Search for the cell housing the specified text and yield its [x, y] center coordinate. 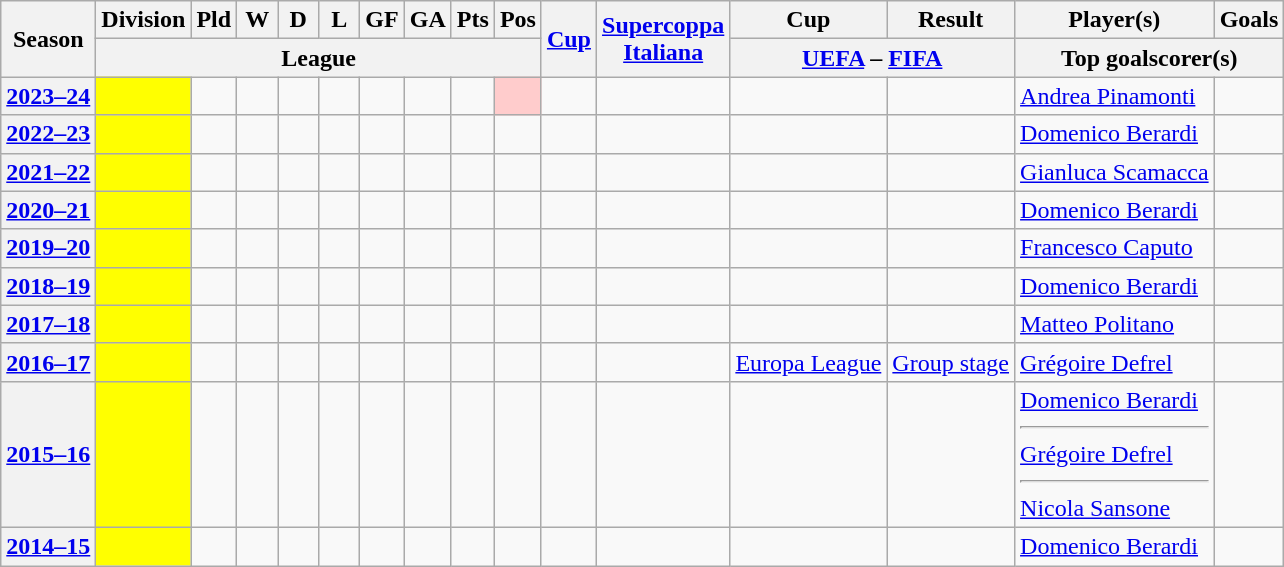
Goals [1249, 20]
2016–17 [48, 362]
GA [428, 20]
W [258, 20]
Gianluca Scamacca [1115, 172]
Matteo Politano [1115, 324]
Pts [472, 20]
GF [382, 20]
L [340, 20]
Result [951, 20]
2022–23 [48, 134]
2015–16 [48, 454]
SupercoppaItaliana [664, 39]
Andrea Pinamonti [1115, 96]
UEFA – FIFA [872, 58]
Group stage [951, 362]
2021–22 [48, 172]
Pos [518, 20]
Pld [214, 20]
Division [144, 20]
Player(s) [1115, 20]
2018–19 [48, 286]
League [319, 58]
Grégoire Defrel [1115, 362]
Francesco Caputo [1115, 248]
Europa League [808, 362]
2020–21 [48, 210]
2017–18 [48, 324]
D [298, 20]
Season [48, 39]
Domenico Berardi Grégoire Defrel Nicola Sansone [1115, 454]
Top goalscorer(s) [1150, 58]
2019–20 [48, 248]
2014–15 [48, 546]
2023–24 [48, 96]
